Extract the (x, y) coordinate from the center of the cell holding the provided text.  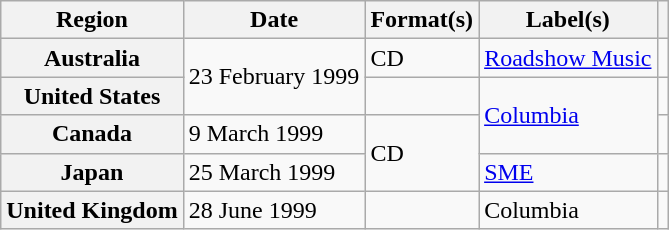
Japan (92, 172)
Canada (92, 134)
Region (92, 20)
Roadshow Music (568, 58)
SME (568, 172)
9 March 1999 (274, 134)
Date (274, 20)
28 June 1999 (274, 210)
United Kingdom (92, 210)
23 February 1999 (274, 77)
United States (92, 96)
Format(s) (422, 20)
25 March 1999 (274, 172)
Australia (92, 58)
Label(s) (568, 20)
